Detect which cell encompasses the target text, then output its [X, Y] center coordinate. 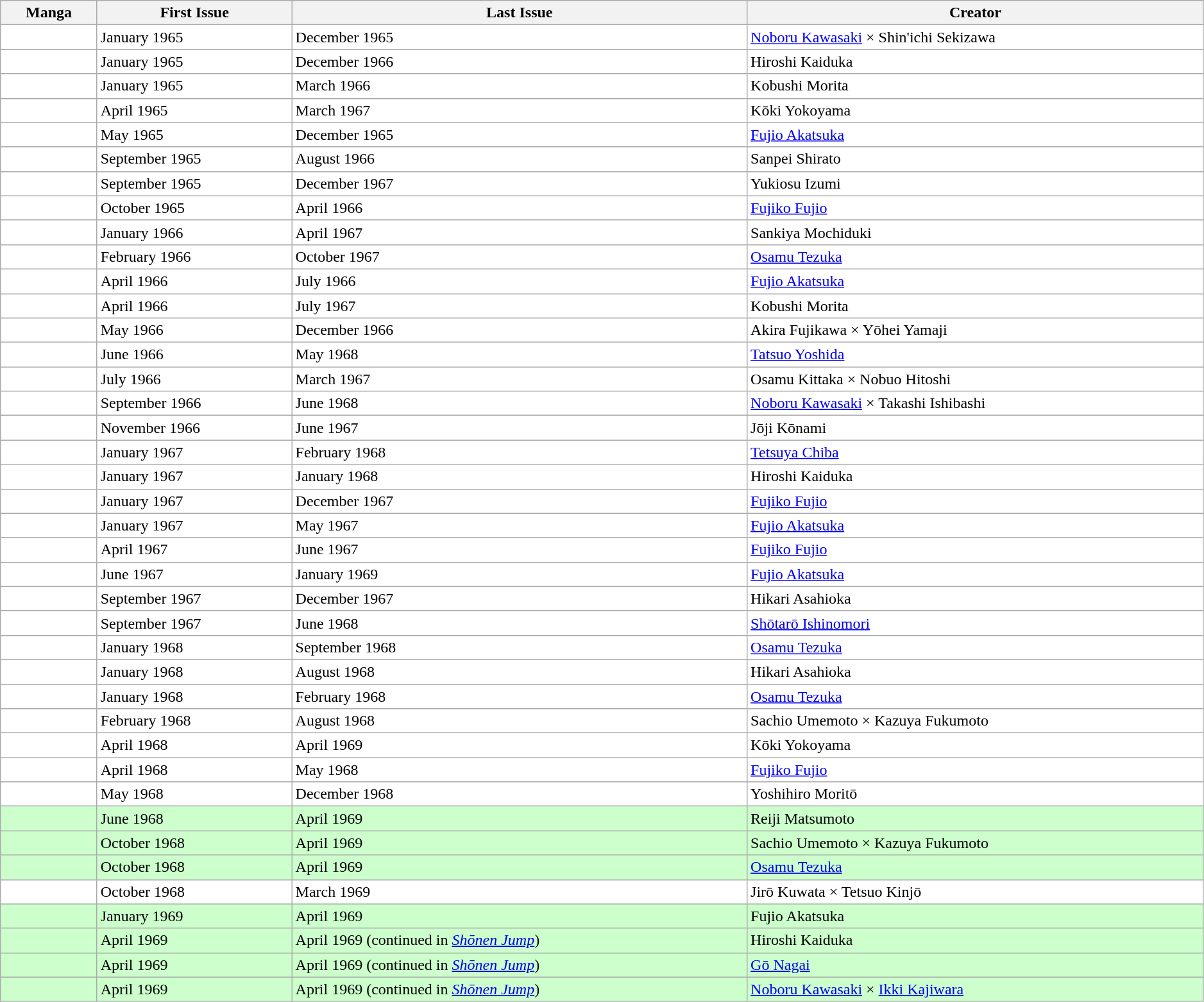
December 1968 [520, 794]
Shōtarō Ishinomori [976, 623]
Last Issue [520, 13]
Yukiosu Izumi [976, 183]
Noboru Kawasaki × Ikki Kajiwara [976, 989]
Noboru Kawasaki × Shin'ichi Sekizawa [976, 37]
September 1966 [194, 403]
May 1966 [194, 330]
Creator [976, 13]
February 1966 [194, 257]
May 1967 [520, 525]
Reiji Matsumoto [976, 819]
July 1967 [520, 306]
April 1965 [194, 110]
Akira Fujikawa × Yōhei Yamaji [976, 330]
First Issue [194, 13]
August 1966 [520, 159]
October 1965 [194, 208]
March 1969 [520, 892]
Sanpei Shirato [976, 159]
Noboru Kawasaki × Takashi Ishibashi [976, 403]
Manga [49, 13]
June 1966 [194, 355]
Tetsuya Chiba [976, 452]
November 1966 [194, 428]
Jirō Kuwata × Tetsuo Kinjō [976, 892]
March 1966 [520, 86]
Tatsuo Yoshida [976, 355]
Osamu Kittaka × Nobuo Hitoshi [976, 379]
October 1967 [520, 257]
Sankiya Mochiduki [976, 232]
Yoshihiro Moritō [976, 794]
Jōji Kōnami [976, 428]
May 1965 [194, 135]
Gō Nagai [976, 965]
September 1968 [520, 647]
January 1966 [194, 232]
